Pinpoint the cell where the given text exists, returning its (x, y) midpoint coordinate. 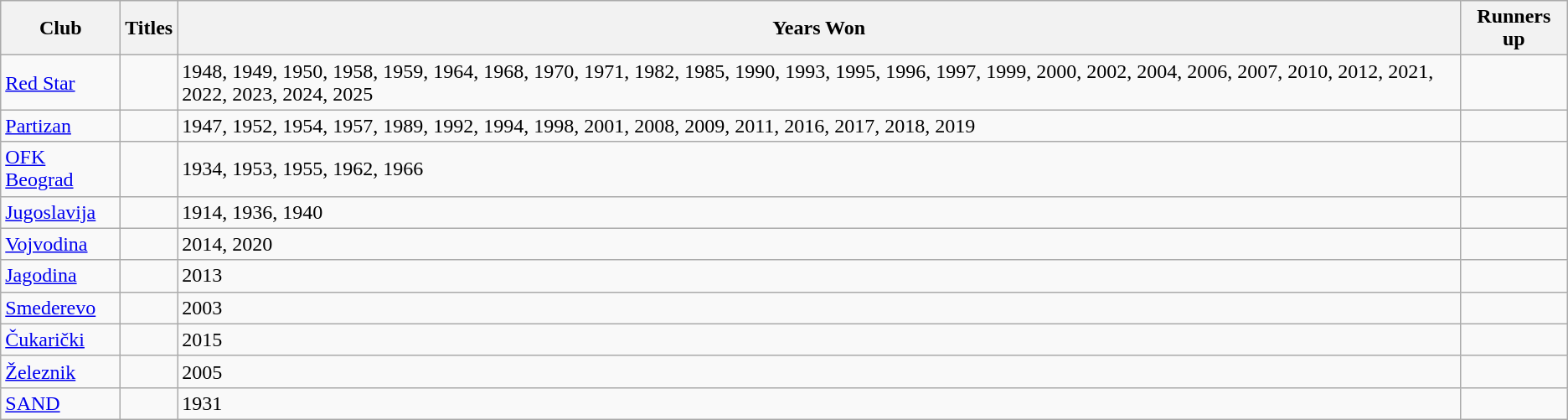
2014, 2020 (819, 244)
Jugoslavija (60, 212)
Red Star (60, 82)
2005 (819, 371)
2003 (819, 308)
2013 (819, 276)
OFK Beograd (60, 169)
Smederevo (60, 308)
1947, 1952, 1954, 1957, 1989, 1992, 1994, 1998, 2001, 2008, 2009, 2011, 2016, 2017, 2018, 2019 (819, 126)
Vojvodina (60, 244)
1914, 1936, 1940 (819, 212)
Železnik (60, 371)
Years Won (819, 29)
1931 (819, 403)
Titles (149, 29)
SAND (60, 403)
2015 (819, 340)
1934, 1953, 1955, 1962, 1966 (819, 169)
Jagodina (60, 276)
Čukarički (60, 340)
Club (60, 29)
Partizan (60, 126)
Runners up (1514, 29)
